Find where the given text appears and provide that cell's center as (x, y) coordinate. 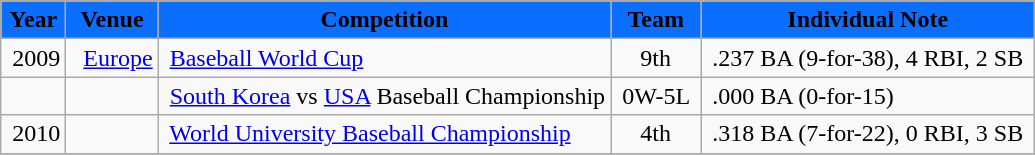
Year (34, 20)
9th (656, 58)
Europe (112, 58)
.237 BA (9-for-38), 4 RBI, 2 SB (868, 58)
Competition (384, 20)
2009 (34, 58)
2010 (34, 134)
Team (656, 20)
0W-5L (656, 96)
World University Baseball Championship (384, 134)
.318 BA (7-for-22), 0 RBI, 3 SB (868, 134)
South Korea vs USA Baseball Championship (384, 96)
4th (656, 134)
.000 BA (0-for-15) (868, 96)
Baseball World Cup (384, 58)
Individual Note (868, 20)
Venue (112, 20)
